Scan for the cell matching the given text and deliver its (x, y) coordinate at center. 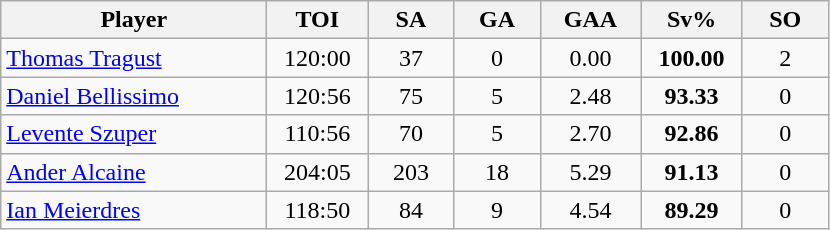
120:56 (318, 96)
Sv% (692, 20)
203 (411, 172)
GA (497, 20)
TOI (318, 20)
75 (411, 96)
SO (785, 20)
100.00 (692, 58)
118:50 (318, 210)
Player (134, 20)
70 (411, 134)
Thomas Tragust (134, 58)
9 (497, 210)
120:00 (318, 58)
5.29 (590, 172)
Ander Alcaine (134, 172)
Ian Meierdres (134, 210)
2 (785, 58)
89.29 (692, 210)
18 (497, 172)
110:56 (318, 134)
84 (411, 210)
SA (411, 20)
4.54 (590, 210)
91.13 (692, 172)
92.86 (692, 134)
0.00 (590, 58)
204:05 (318, 172)
93.33 (692, 96)
37 (411, 58)
Levente Szuper (134, 134)
2.48 (590, 96)
2.70 (590, 134)
Daniel Bellissimo (134, 96)
GAA (590, 20)
